For the text-containing cell, return its midpoint in (X, Y) coordinate format. 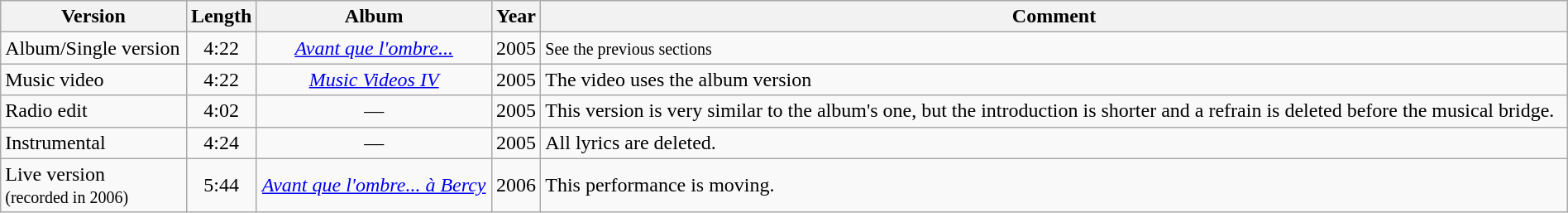
4:24 (222, 143)
Radio edit (93, 111)
Version (93, 17)
Avant que l'ombre... (374, 48)
Year (516, 17)
Music video (93, 80)
Length (222, 17)
4:02 (222, 111)
Instrumental (93, 143)
This version is very similar to the album's one, but the introduction is shorter and a refrain is deleted before the musical bridge. (1054, 111)
5:44 (222, 186)
Avant que l'ombre... à Bercy (374, 186)
See the previous sections (1054, 48)
This performance is moving. (1054, 186)
All lyrics are deleted. (1054, 143)
2006 (516, 186)
Album (374, 17)
Live version (recorded in 2006) (93, 186)
Comment (1054, 17)
Album/Single version (93, 48)
Music Videos IV (374, 80)
The video uses the album version (1054, 80)
